Scan for the cell matching the given text and deliver its [x, y] coordinate at center. 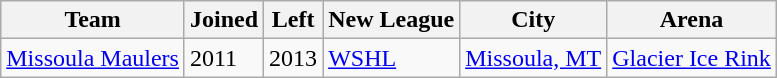
Arena [692, 20]
New League [392, 20]
City [534, 20]
Glacier Ice Rink [692, 58]
WSHL [392, 58]
Missoula Maulers [93, 58]
2013 [294, 58]
Team [93, 20]
Left [294, 20]
Joined [224, 20]
2011 [224, 58]
Missoula, MT [534, 58]
